From the cell containing the given text, extract its center point as (x, y) coordinate. 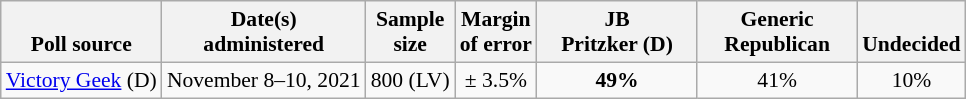
49% (617, 80)
10% (911, 80)
Marginof error (496, 32)
± 3.5% (496, 80)
Undecided (911, 32)
800 (LV) (410, 80)
GenericRepublican (777, 32)
Date(s)administered (264, 32)
Samplesize (410, 32)
JBPritzker (D) (617, 32)
Victory Geek (D) (82, 80)
41% (777, 80)
November 8–10, 2021 (264, 80)
Poll source (82, 32)
